Pinpoint the cell where the given text exists, returning its (X, Y) midpoint coordinate. 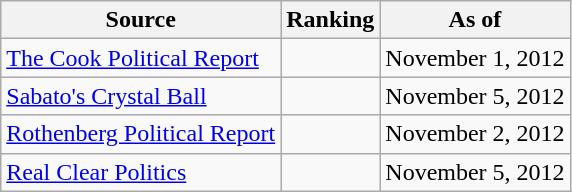
Sabato's Crystal Ball (141, 96)
Ranking (330, 20)
Rothenberg Political Report (141, 134)
November 2, 2012 (475, 134)
Source (141, 20)
The Cook Political Report (141, 58)
November 1, 2012 (475, 58)
As of (475, 20)
Real Clear Politics (141, 172)
